From the cell containing the given text, extract its center point as [x, y] coordinate. 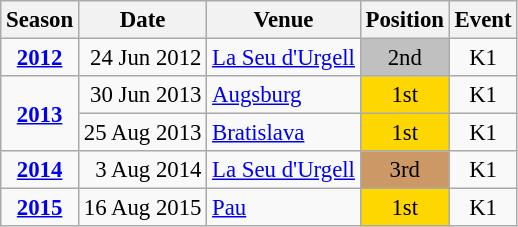
Bratislava [284, 133]
2015 [40, 208]
Season [40, 20]
2012 [40, 58]
Event [483, 20]
2nd [404, 58]
Date [142, 20]
Position [404, 20]
24 Jun 2012 [142, 58]
Augsburg [284, 95]
Pau [284, 208]
16 Aug 2015 [142, 208]
30 Jun 2013 [142, 95]
3 Aug 2014 [142, 170]
25 Aug 2013 [142, 133]
2014 [40, 170]
Venue [284, 20]
2013 [40, 114]
3rd [404, 170]
